Detect which cell encompasses the target text, then output its [X, Y] center coordinate. 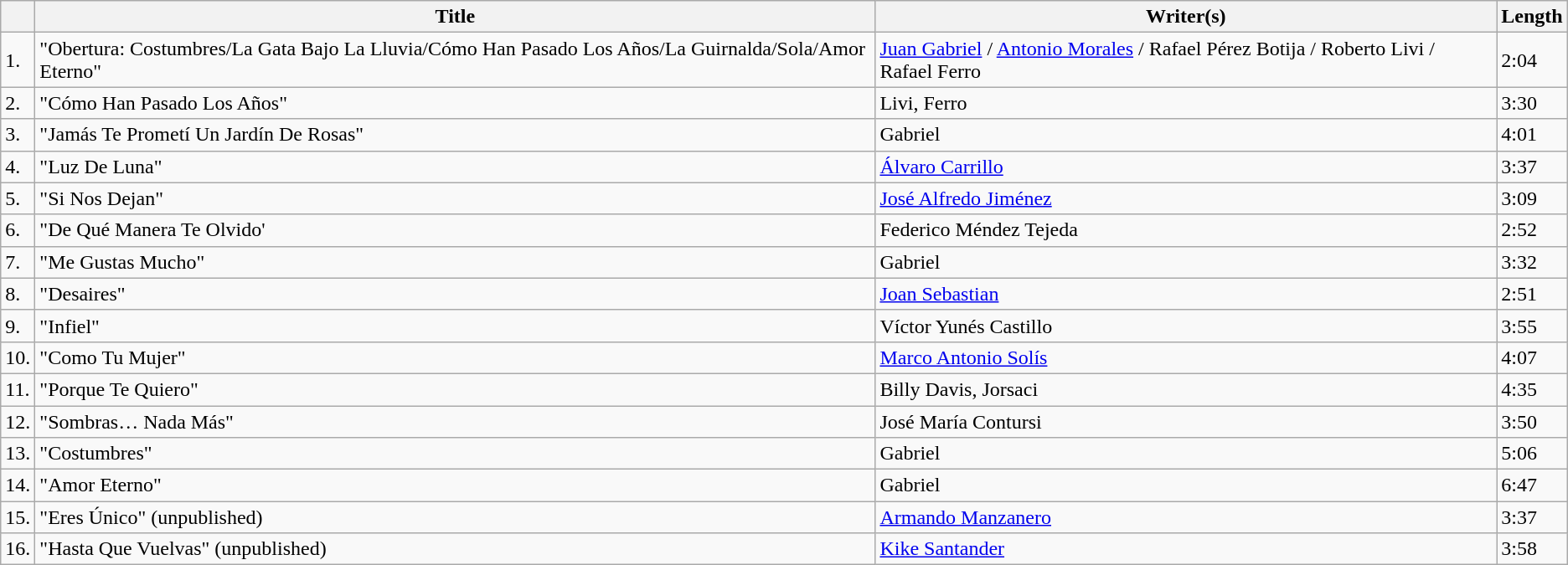
Billy Davis, Jorsaci [1186, 389]
14. [18, 485]
4. [18, 167]
13. [18, 454]
2:52 [1532, 230]
Federico Méndez Tejeda [1186, 230]
Joan Sebastian [1186, 294]
10. [18, 357]
3. [18, 135]
3:50 [1532, 421]
Writer(s) [1186, 17]
16. [18, 549]
12. [18, 421]
3:55 [1532, 326]
Length [1532, 17]
Title [456, 17]
Víctor Yunés Castillo [1186, 326]
6:47 [1532, 485]
5:06 [1532, 454]
"Desaires" [456, 294]
Livi, Ferro [1186, 103]
José María Contursi [1186, 421]
11. [18, 389]
4:07 [1532, 357]
"Cómo Han Pasado Los Años" [456, 103]
4:01 [1532, 135]
4:35 [1532, 389]
2. [18, 103]
8. [18, 294]
3:30 [1532, 103]
Juan Gabriel / Antonio Morales / Rafael Pérez Botija / Roberto Livi / Rafael Ferro [1186, 60]
"Hasta Que Vuelvas" (unpublished) [456, 549]
"Porque Te Quiero" [456, 389]
3:32 [1532, 262]
2:51 [1532, 294]
Marco Antonio Solís [1186, 357]
"Infiel" [456, 326]
"Como Tu Mujer" [456, 357]
9. [18, 326]
"Amor Eterno" [456, 485]
"Obertura: Costumbres/La Gata Bajo La Lluvia/Cómo Han Pasado Los Años/La Guirnalda/Sola/Amor Eterno" [456, 60]
"Luz De Luna" [456, 167]
"Sombras… Nada Más" [456, 421]
José Alfredo Jiménez [1186, 198]
"De Qué Manera Te Olvido' [456, 230]
5. [18, 198]
"Me Gustas Mucho" [456, 262]
"Si Nos Dejan" [456, 198]
7. [18, 262]
6. [18, 230]
Álvaro Carrillo [1186, 167]
2:04 [1532, 60]
3:09 [1532, 198]
15. [18, 517]
1. [18, 60]
"Jamás Te Prometí Un Jardín De Rosas" [456, 135]
3:58 [1532, 549]
"Eres Único" (unpublished) [456, 517]
"Costumbres" [456, 454]
Kike Santander [1186, 549]
Armando Manzanero [1186, 517]
